Extract the [x, y] coordinate from the center of the cell holding the provided text.  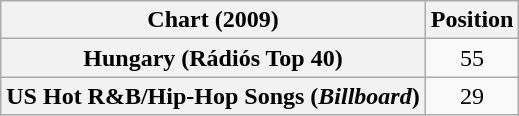
29 [472, 96]
US Hot R&B/Hip-Hop Songs (Billboard) [213, 96]
Chart (2009) [213, 20]
55 [472, 58]
Position [472, 20]
Hungary (Rádiós Top 40) [213, 58]
